Identify which cell holds the provided text, then report its [x, y] central coordinate. 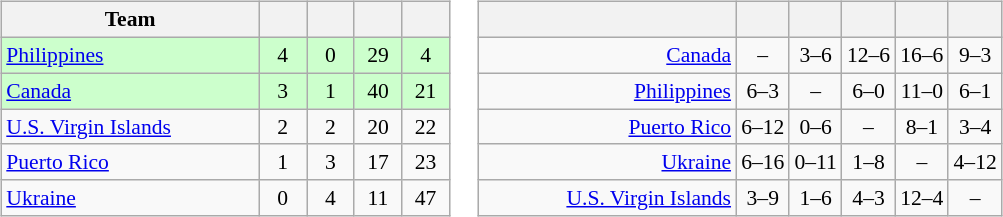
21 [426, 91]
4–3 [868, 198]
29 [378, 55]
6–3 [762, 91]
0–11 [815, 162]
47 [426, 198]
8–1 [922, 127]
Team [130, 20]
3–9 [762, 198]
16–6 [922, 55]
9–3 [974, 55]
1–8 [868, 162]
12–4 [922, 198]
40 [378, 91]
6–12 [762, 127]
12–6 [868, 55]
0–6 [815, 127]
6–16 [762, 162]
3–6 [815, 55]
11 [378, 198]
1–6 [815, 198]
17 [378, 162]
20 [378, 127]
23 [426, 162]
3–4 [974, 127]
6–1 [974, 91]
4–12 [974, 162]
11–0 [922, 91]
22 [426, 127]
6–0 [868, 91]
